From the cell containing the given text, extract its center point as (X, Y) coordinate. 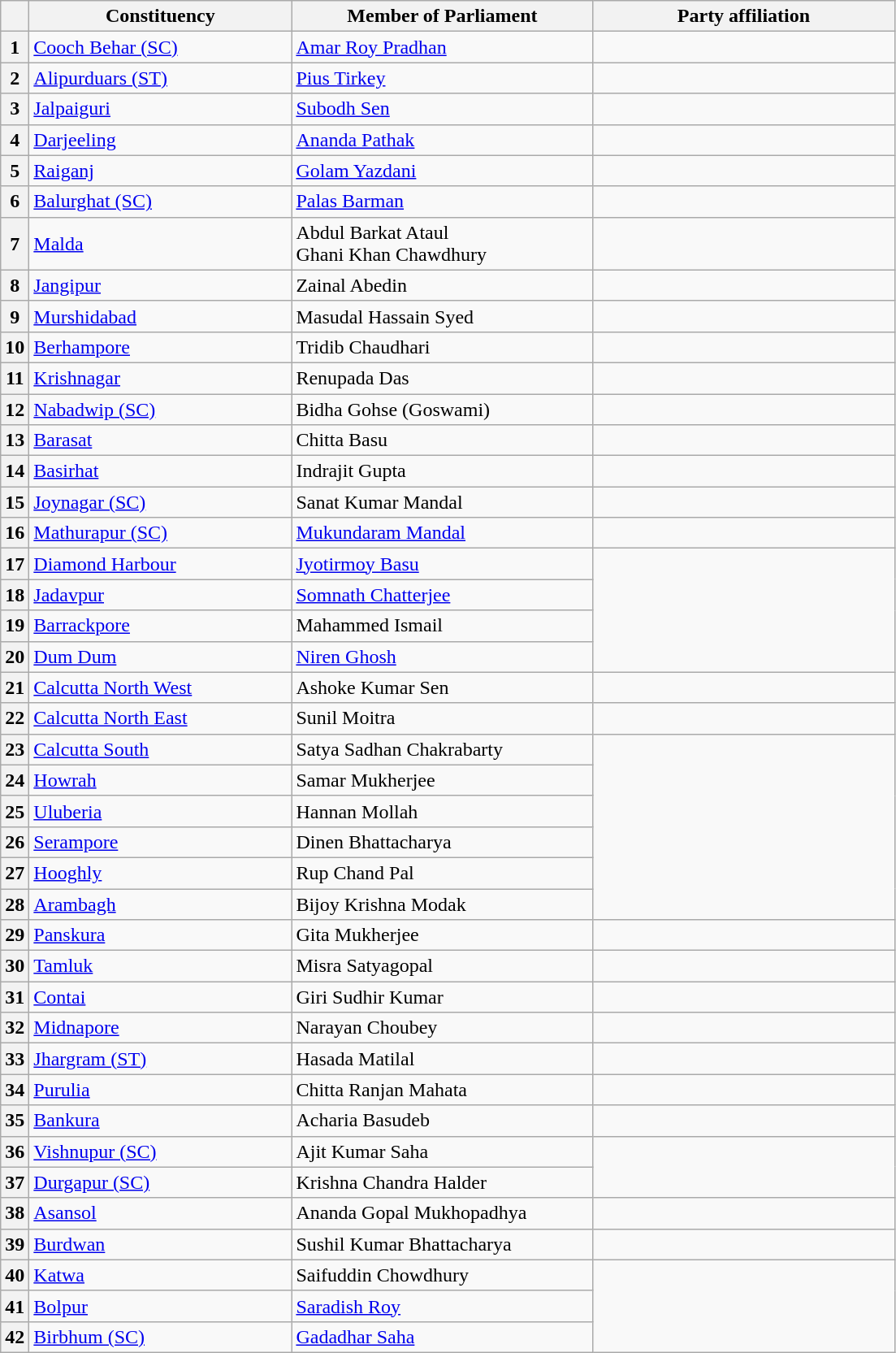
6 (15, 202)
Zainal Abedin (442, 285)
38 (15, 1213)
39 (15, 1244)
Midnapore (161, 1028)
Ananda Gopal Mukhopadhya (442, 1213)
31 (15, 997)
Jhargram (ST) (161, 1059)
Bidha Gohse (Goswami) (442, 409)
30 (15, 966)
3 (15, 109)
42 (15, 1337)
Amar Roy Pradhan (442, 47)
Burdwan (161, 1244)
Chitta Basu (442, 440)
10 (15, 347)
Ananda Pathak (442, 140)
13 (15, 440)
Hooghly (161, 873)
Sushil Kumar Bhattacharya (442, 1244)
Bijoy Krishna Modak (442, 904)
34 (15, 1090)
Raiganj (161, 171)
Katwa (161, 1275)
12 (15, 409)
25 (15, 811)
23 (15, 749)
Ajit Kumar Saha (442, 1151)
Barasat (161, 440)
Nabadwip (SC) (161, 409)
Uluberia (161, 811)
Arambagh (161, 904)
29 (15, 935)
Krishna Chandra Halder (442, 1182)
Mathurapur (SC) (161, 533)
Abdul Barkat AtaulGhani Khan Chawdhury (442, 244)
Contai (161, 997)
Saifuddin Chowdhury (442, 1275)
Somnath Chatterjee (442, 595)
26 (15, 842)
Samar Mukherjee (442, 780)
Calcutta South (161, 749)
Jalpaiguri (161, 109)
Joynagar (SC) (161, 502)
17 (15, 564)
16 (15, 533)
Masudal Hassain Syed (442, 316)
Gadadhar Saha (442, 1337)
Calcutta North East (161, 718)
18 (15, 595)
Tridib Chaudhari (442, 347)
Sanat Kumar Mandal (442, 502)
Malda (161, 244)
Jyotirmoy Basu (442, 564)
Rup Chand Pal (442, 873)
8 (15, 285)
Bolpur (161, 1306)
Hasada Matilal (442, 1059)
Barrackpore (161, 626)
Purulia (161, 1090)
11 (15, 378)
21 (15, 687)
2 (15, 78)
7 (15, 244)
Birbhum (SC) (161, 1337)
Hannan Mollah (442, 811)
Cooch Behar (SC) (161, 47)
Member of Parliament (442, 16)
14 (15, 471)
Satya Sadhan Chakrabarty (442, 749)
Misra Satyagopal (442, 966)
Ashoke Kumar Sen (442, 687)
Panskura (161, 935)
Palas Barman (442, 202)
Indrajit Gupta (442, 471)
20 (15, 657)
15 (15, 502)
28 (15, 904)
Pius Tirkey (442, 78)
37 (15, 1182)
Acharia Basudeb (442, 1121)
Party affiliation (744, 16)
Niren Ghosh (442, 657)
Jangipur (161, 285)
Narayan Choubey (442, 1028)
Chitta Ranjan Mahata (442, 1090)
1 (15, 47)
Dinen Bhattacharya (442, 842)
Krishnagar (161, 378)
Asansol (161, 1213)
Gita Mukherjee (442, 935)
32 (15, 1028)
Saradish Roy (442, 1306)
41 (15, 1306)
33 (15, 1059)
Vishnupur (SC) (161, 1151)
Tamluk (161, 966)
40 (15, 1275)
27 (15, 873)
Dum Dum (161, 657)
9 (15, 316)
22 (15, 718)
Murshidabad (161, 316)
5 (15, 171)
Serampore (161, 842)
Giri Sudhir Kumar (442, 997)
Berhampore (161, 347)
19 (15, 626)
Bankura (161, 1121)
Basirhat (161, 471)
24 (15, 780)
36 (15, 1151)
Calcutta North West (161, 687)
Darjeeling (161, 140)
Jadavpur (161, 595)
Constituency (161, 16)
Sunil Moitra (442, 718)
4 (15, 140)
Diamond Harbour (161, 564)
Alipurduars (ST) (161, 78)
Balurghat (SC) (161, 202)
35 (15, 1121)
Howrah (161, 780)
Subodh Sen (442, 109)
Mukundaram Mandal (442, 533)
Renupada Das (442, 378)
Golam Yazdani (442, 171)
Durgapur (SC) (161, 1182)
Mahammed Ismail (442, 626)
